Output the (X, Y) coordinate of the center of the cell containing the given text.  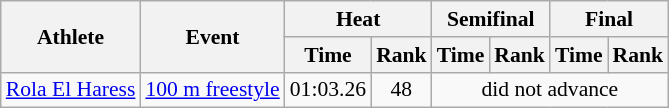
Final (609, 19)
did not advance (550, 90)
01:03.26 (328, 90)
Event (212, 36)
Athlete (71, 36)
48 (402, 90)
Semifinal (491, 19)
100 m freestyle (212, 90)
Rola El Haress (71, 90)
Heat (358, 19)
